Detect which cell encompasses the target text, then output its (X, Y) center coordinate. 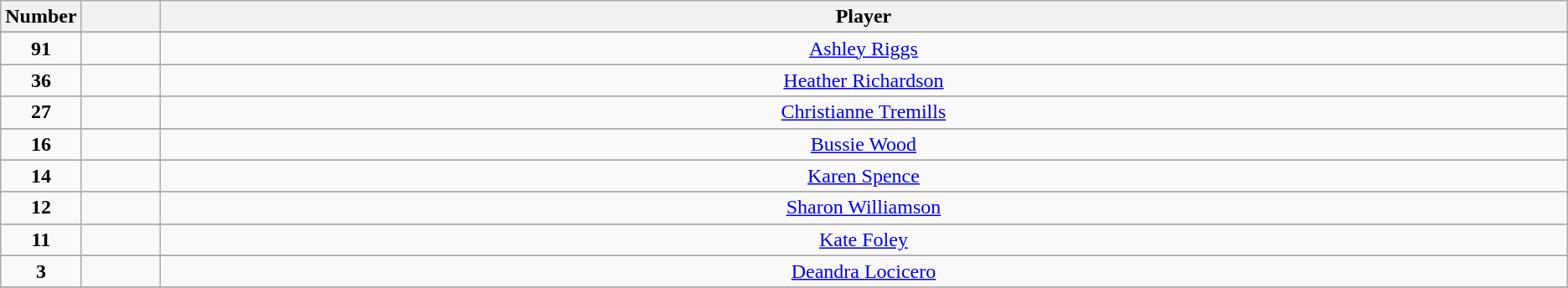
Christianne Tremills (864, 112)
91 (41, 49)
Deandra Locicero (864, 271)
12 (41, 208)
36 (41, 80)
3 (41, 271)
Number (41, 17)
Ashley Riggs (864, 49)
11 (41, 239)
16 (41, 144)
Sharon Williamson (864, 208)
Karen Spence (864, 176)
27 (41, 112)
Kate Foley (864, 239)
Player (864, 17)
Bussie Wood (864, 144)
Heather Richardson (864, 80)
14 (41, 176)
